From the cell containing the given text, extract its center point as [X, Y] coordinate. 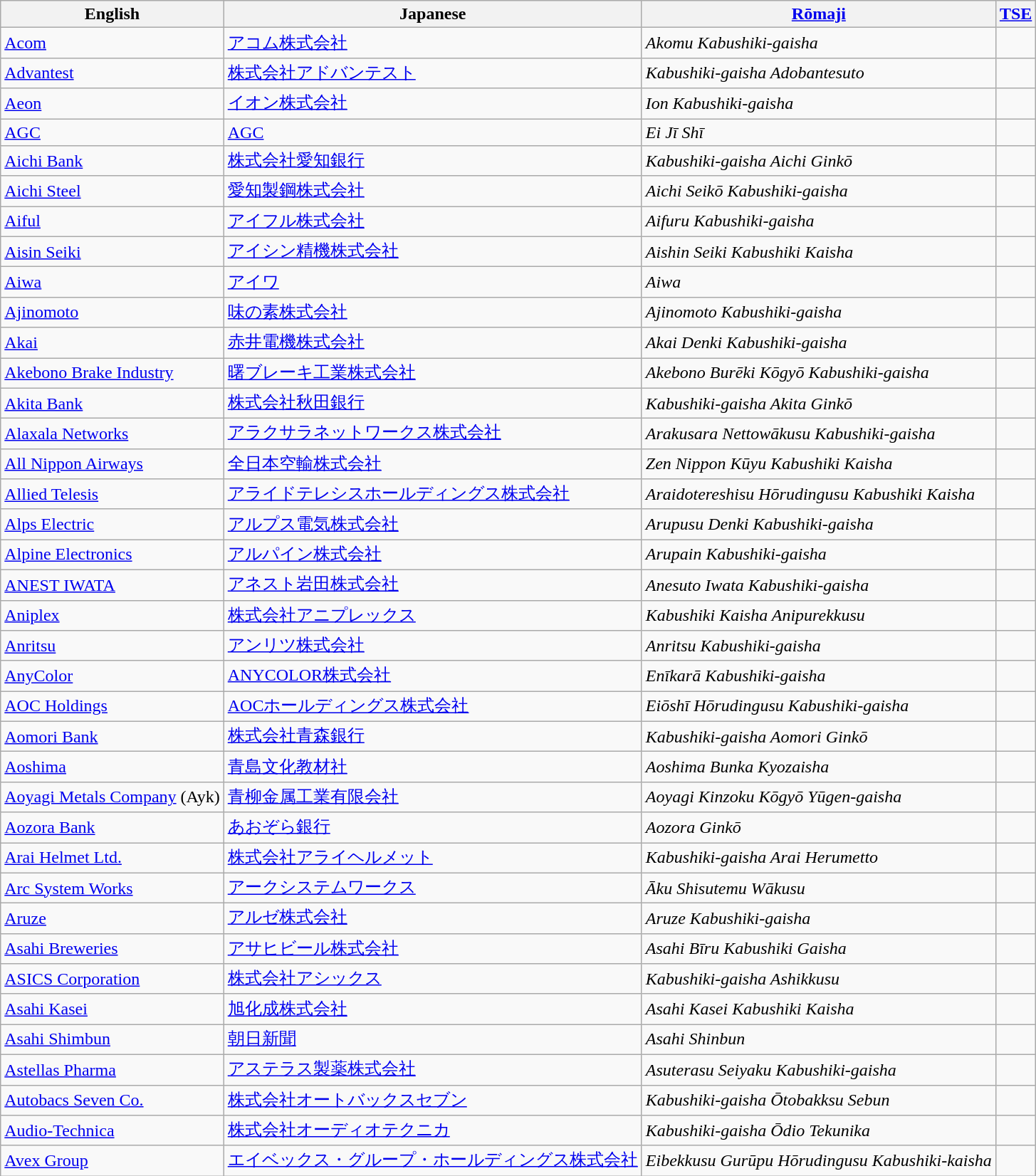
Alps Electric [113, 524]
Akebono Brake Industry [113, 373]
Eiōshī Hōrudingusu Kabushiki-gaisha [819, 706]
Audio-Technica [113, 1130]
愛知製鋼株式会社 [433, 191]
味の素株式会社 [433, 312]
AOCホールディングス株式会社 [433, 706]
Aeon [113, 104]
株式会社アニプレックス [433, 615]
アルゼ株式会社 [433, 918]
Aniplex [113, 615]
Autobacs Seven Co. [113, 1101]
Aruze [113, 918]
Zen Nippon Kūyu Kabushiki Kaisha [819, 464]
イオン株式会社 [433, 104]
アラクサラネットワークス株式会社 [433, 434]
Arc System Works [113, 888]
Asuterasu Seiyaku Kabushiki-gaisha [819, 1069]
Asahi Shinbun [819, 1039]
ANEST IWATA [113, 585]
Asahi Breweries [113, 948]
Aisin Seiki [113, 252]
旭化成株式会社 [433, 1009]
Enīkarā Kabushiki-gaisha [819, 676]
Akita Bank [113, 403]
全日本空輸株式会社 [433, 464]
曙ブレーキ工業株式会社 [433, 373]
株式会社愛知銀行 [433, 161]
Kabushiki Kaisha Anipurekkusu [819, 615]
Akai Denki Kabushiki-gaisha [819, 343]
Aishin Seiki Kabushiki Kaisha [819, 252]
Alpine Electronics [113, 555]
Arakusara Nettowākusu Kabushiki-gaisha [819, 434]
アルプス電気株式会社 [433, 524]
Avex Group [113, 1160]
アンリツ株式会社 [433, 646]
Aichi Seikō Kabushiki-gaisha [819, 191]
ANYCOLOR株式会社 [433, 676]
Aichi Bank [113, 161]
アコム株式会社 [433, 43]
Rōmaji [819, 14]
Astellas Pharma [113, 1069]
Ajinomoto [113, 312]
Aichi Steel [113, 191]
Acom [113, 43]
Aozora Ginkō [819, 827]
Aomori Bank [113, 736]
Arupain Kabushiki-gaisha [819, 555]
Aozora Bank [113, 827]
株式会社アライヘルメット [433, 859]
Japanese [433, 14]
AOC Holdings [113, 706]
株式会社オーディオテクニカ [433, 1130]
Kabushiki-gaisha Aichi Ginkō [819, 161]
Asahi Kasei Kabushiki Kaisha [819, 1009]
株式会社青森銀行 [433, 736]
Aoshima [113, 767]
AnyColor [113, 676]
ASICS Corporation [113, 980]
青島文化教材社 [433, 767]
TSE [1015, 14]
Aifuru Kabushiki-gaisha [819, 222]
Arupusu Denki Kabushiki-gaisha [819, 524]
アイフル株式会社 [433, 222]
All Nippon Airways [113, 464]
朝日新聞 [433, 1039]
Asahi Bīru Kabushiki Gaisha [819, 948]
株式会社オートバックスセブン [433, 1101]
アイワ [433, 282]
Kabushiki-gaisha Aomori Ginkō [819, 736]
アークシステムワークス [433, 888]
Akomu Kabushiki-gaisha [819, 43]
エイベックス・グループ・ホールディングス株式会社 [433, 1160]
Alaxala Networks [113, 434]
Akebono Burēki Kōgyō Kabushiki-gaisha [819, 373]
Ei Jī Shī [819, 132]
Anritsu Kabushiki-gaisha [819, 646]
Aoyagi Metals Company (Ayk) [113, 797]
赤井電機株式会社 [433, 343]
Aoyagi Kinzoku Kōgyō Yūgen-gaisha [819, 797]
アルパイン株式会社 [433, 555]
Allied Telesis [113, 494]
Āku Shisutemu Wākusu [819, 888]
Asahi Kasei [113, 1009]
Kabushiki-gaisha Arai Herumetto [819, 859]
Aiful [113, 222]
株式会社アドバンテスト [433, 73]
Kabushiki-gaisha Ōtobakksu Sebun [819, 1101]
アライドテレシスホールディングス株式会社 [433, 494]
青柳金属工業有限会社 [433, 797]
Aoshima Bunka Kyozaisha [819, 767]
アサヒビール株式会社 [433, 948]
Kabushiki-gaisha Adobantesuto [819, 73]
Ion Kabushiki-gaisha [819, 104]
Eibekkusu Gurūpu Hōrudingusu Kabushiki-kaisha [819, 1160]
Araidotereshisu Hōrudingusu Kabushiki Kaisha [819, 494]
アネスト岩田株式会社 [433, 585]
Kabushiki-gaisha Ōdio Tekunika [819, 1130]
Anritsu [113, 646]
あおぞら銀行 [433, 827]
Advantest [113, 73]
株式会社秋田銀行 [433, 403]
Arai Helmet Ltd. [113, 859]
株式会社アシックス [433, 980]
Kabushiki-gaisha Akita Ginkō [819, 403]
Akai [113, 343]
Ajinomoto Kabushiki-gaisha [819, 312]
Anesuto Iwata Kabushiki-gaisha [819, 585]
English [113, 14]
Kabushiki-gaisha Ashikkusu [819, 980]
Asahi Shimbun [113, 1039]
アイシン精機株式会社 [433, 252]
アステラス製薬株式会社 [433, 1069]
Aruze Kabushiki-gaisha [819, 918]
